Capture the cell that displays the provided text and extract its (x, y) central coordinate. 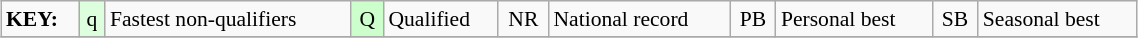
q (92, 19)
Qualified (440, 19)
Q (367, 19)
Fastest non-qualifiers (228, 19)
KEY: (40, 19)
SB (955, 19)
Personal best (854, 19)
Seasonal best (1058, 19)
National record (639, 19)
NR (523, 19)
PB (753, 19)
